Output the [x, y] coordinate of the center of the cell containing the given text.  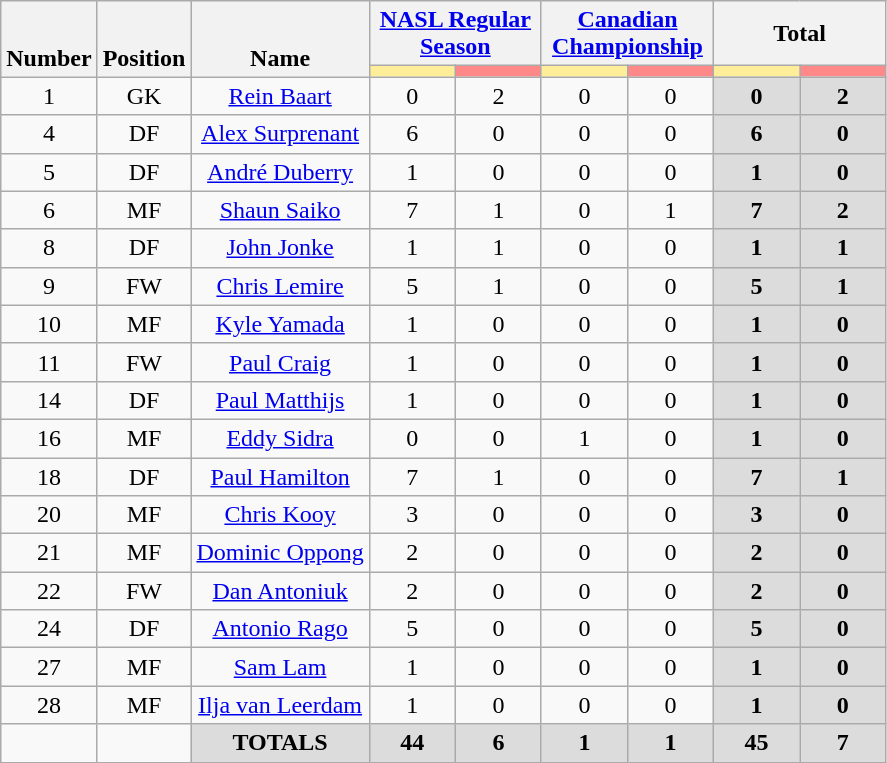
Eddy Sidra [280, 438]
Ilja van Leerdam [280, 705]
4 [49, 134]
Paul Hamilton [280, 477]
Chris Kooy [280, 515]
Shaun Saiko [280, 210]
44 [412, 743]
45 [757, 743]
Antonio Rago [280, 629]
9 [49, 286]
Name [280, 39]
18 [49, 477]
Dominic Oppong [280, 553]
22 [49, 591]
NASL Regular Season [455, 34]
Kyle Yamada [280, 324]
Canadian Championship [627, 34]
TOTALS [280, 743]
Paul Matthijs [280, 400]
Paul Craig [280, 362]
Alex Surprenant [280, 134]
20 [49, 515]
Chris Lemire [280, 286]
Dan Antoniuk [280, 591]
André Duberry [280, 172]
Total [800, 34]
8 [49, 248]
Rein Baart [280, 96]
16 [49, 438]
11 [49, 362]
GK [144, 96]
Number [49, 39]
24 [49, 629]
21 [49, 553]
27 [49, 667]
Position [144, 39]
Sam Lam [280, 667]
John Jonke [280, 248]
28 [49, 705]
10 [49, 324]
14 [49, 400]
